Return (x, y) of the center of cell containing provided text 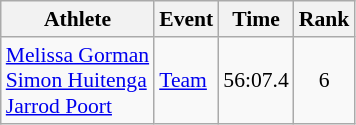
6 (324, 80)
Athlete (78, 19)
Event (186, 19)
Team (186, 80)
Time (256, 19)
Melissa GormanSimon HuitengaJarrod Poort (78, 80)
Rank (324, 19)
56:07.4 (256, 80)
